Provide the (X, Y) coordinate of the cell's center where the given text is located.  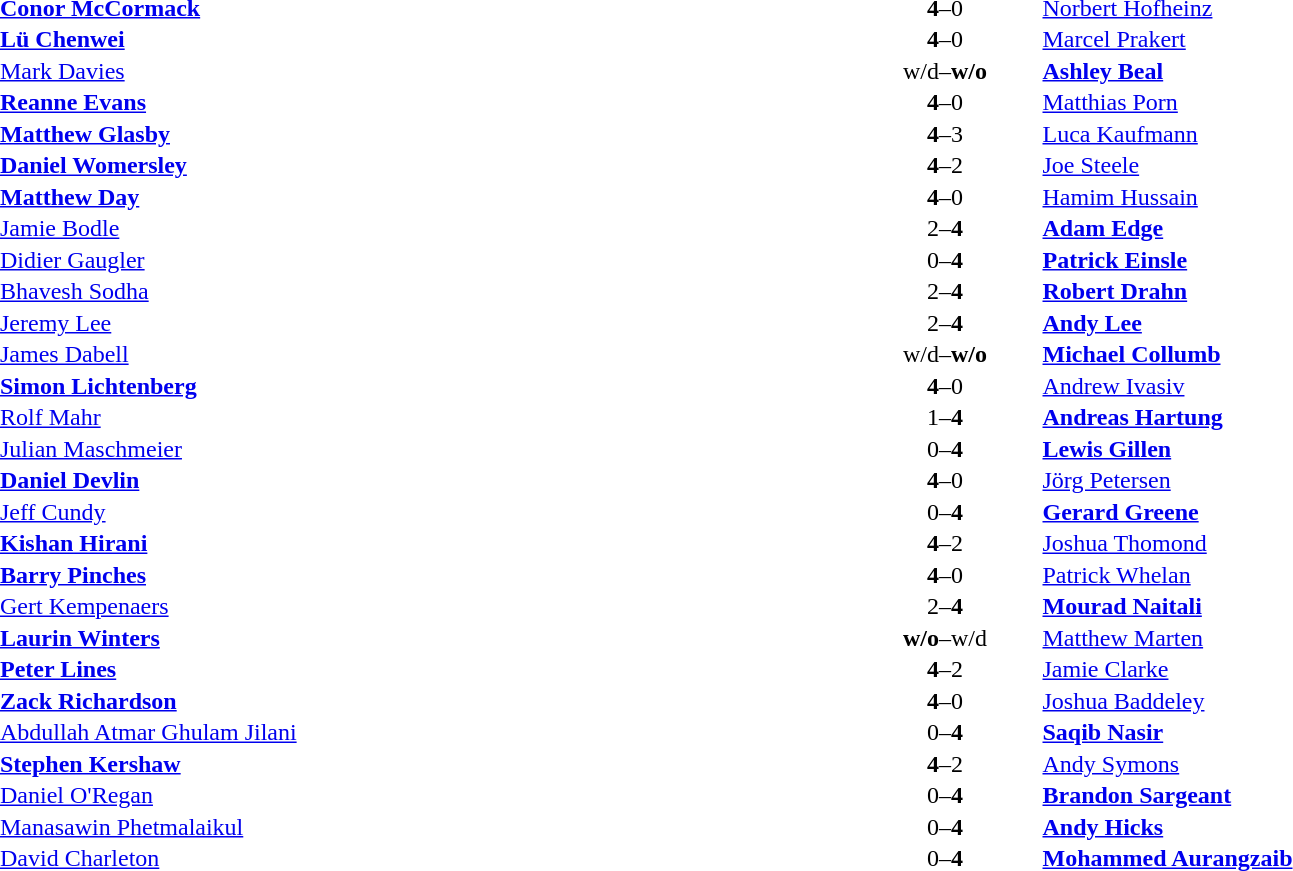
1–4 (944, 417)
w/o–w/d (944, 638)
4–3 (944, 134)
